Output the [X, Y] coordinate of the center of the cell containing the given text.  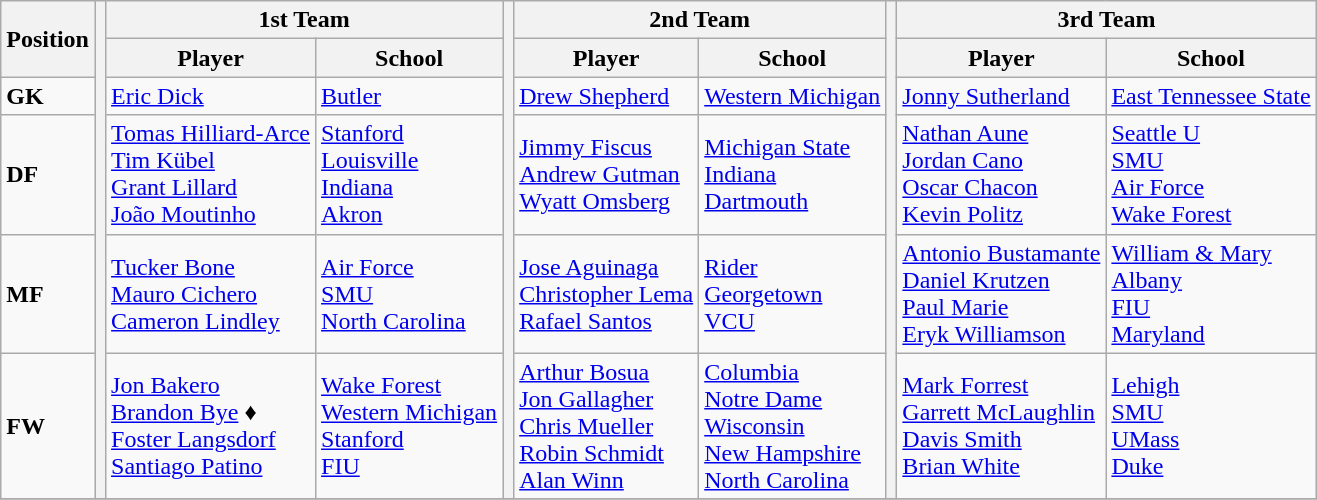
Seattle USMUAir ForceWake Forest [1211, 174]
Position [48, 39]
Jonny Sutherland [1002, 96]
Western Michigan [792, 96]
Jon BakeroBrandon Bye ♦Foster LangsdorfSantiago Patino [211, 426]
Jose AguinagaChristopher LemaRafael Santos [606, 294]
East Tennessee State [1211, 96]
RiderGeorgetownVCU [792, 294]
Jimmy FiscusAndrew GutmanWyatt Omsberg [606, 174]
William & MaryAlbanyFIUMaryland [1211, 294]
DF [48, 174]
Wake ForestWestern MichiganStanfordFIU [410, 426]
FW [48, 426]
1st Team [304, 20]
StanfordLouisvilleIndianaAkron [410, 174]
ColumbiaNotre DameWisconsinNew HampshireNorth Carolina [792, 426]
Arthur BosuaJon GallagherChris MuellerRobin SchmidtAlan Winn [606, 426]
Michigan StateIndianaDartmouth [792, 174]
Antonio BustamanteDaniel KrutzenPaul MarieEryk Williamson [1002, 294]
Tucker BoneMauro CicheroCameron Lindley [211, 294]
3rd Team [1106, 20]
MF [48, 294]
2nd Team [700, 20]
Tomas Hilliard-ArceTim KübelGrant LillardJoão Moutinho [211, 174]
LehighSMUUMassDuke [1211, 426]
Mark ForrestGarrett McLaughlinDavis SmithBrian White [1002, 426]
Butler [410, 96]
Air ForceSMUNorth Carolina [410, 294]
Eric Dick [211, 96]
Nathan AuneJordan CanoOscar ChaconKevin Politz [1002, 174]
Drew Shepherd [606, 96]
GK [48, 96]
